Provide the (X, Y) coordinate of the cell's center where the given text is located.  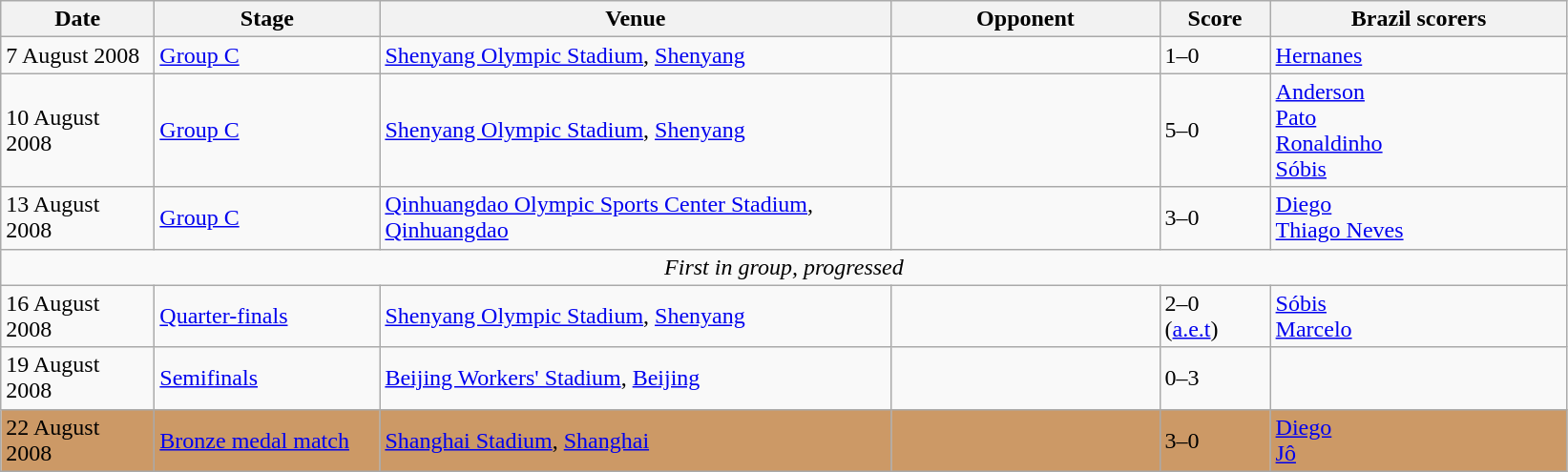
Stage (267, 19)
Diego Jô (1418, 441)
Date (78, 19)
10 August 2008 (78, 130)
Beijing Workers' Stadium, Beijing (636, 378)
First in group, progressed (784, 267)
Shanghai Stadium, Shanghai (636, 441)
Quarter-finals (267, 317)
Venue (636, 19)
Anderson Pato Ronaldinho Sóbis (1418, 130)
Qinhuangdao Olympic Sports Center Stadium, Qinhuangdao (636, 217)
Diego Thiago Neves (1418, 217)
Brazil scorers (1418, 19)
Bronze medal match (267, 441)
19 August 2008 (78, 378)
0–3 (1215, 378)
16 August 2008 (78, 317)
Opponent (1025, 19)
13 August 2008 (78, 217)
Hernanes (1418, 55)
Score (1215, 19)
1–0 (1215, 55)
Sóbis Marcelo (1418, 317)
Semifinals (267, 378)
7 August 2008 (78, 55)
5–0 (1215, 130)
2–0 (a.e.t) (1215, 317)
22 August 2008 (78, 441)
